Return [x, y] of the center of cell containing provided text 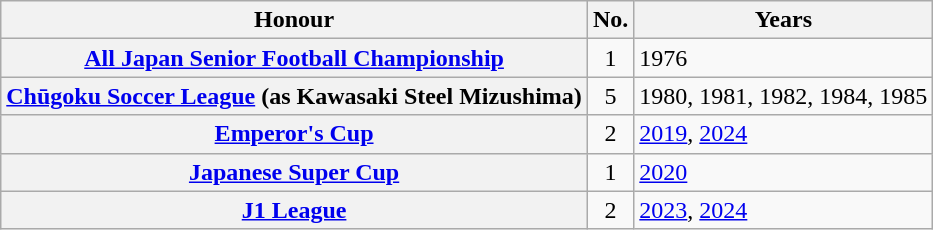
2020 [784, 172]
All Japan Senior Football Championship [294, 58]
1980, 1981, 1982, 1984, 1985 [784, 96]
Emperor's Cup [294, 134]
2023, 2024 [784, 210]
2019, 2024 [784, 134]
1976 [784, 58]
J1 League [294, 210]
No. [610, 20]
Japanese Super Cup [294, 172]
Years [784, 20]
Chūgoku Soccer League (as Kawasaki Steel Mizushima) [294, 96]
Honour [294, 20]
5 [610, 96]
